Capture the cell that displays the provided text and extract its (x, y) central coordinate. 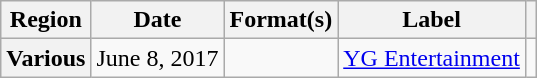
Region (46, 20)
Format(s) (281, 20)
YG Entertainment (432, 58)
Various (46, 58)
Label (432, 20)
Date (158, 20)
June 8, 2017 (158, 58)
